Provide the (x, y) coordinate of the cell's center where the given text is located.  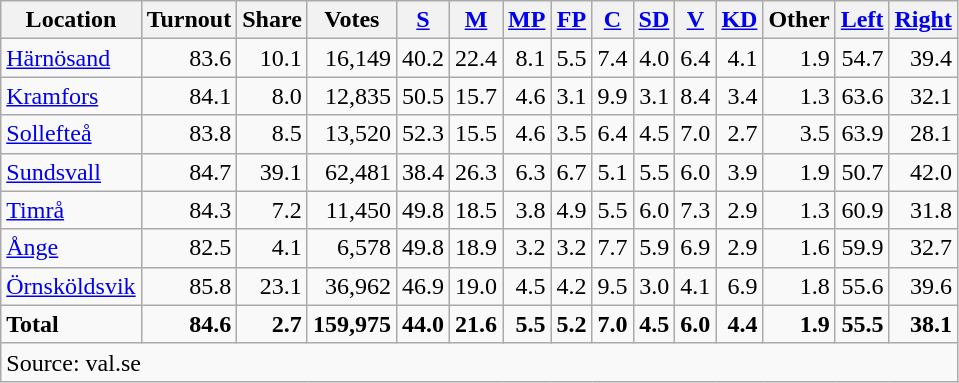
38.1 (923, 324)
Sollefteå (71, 134)
16,149 (352, 58)
1.8 (799, 286)
3.0 (654, 286)
44.0 (422, 324)
V (696, 20)
39.6 (923, 286)
FP (572, 20)
84.1 (189, 96)
31.8 (923, 210)
Location (71, 20)
Ånge (71, 248)
SD (654, 20)
KD (740, 20)
7.4 (612, 58)
55.5 (862, 324)
12,835 (352, 96)
Kramfors (71, 96)
36,962 (352, 286)
5.2 (572, 324)
Left (862, 20)
39.4 (923, 58)
8.0 (272, 96)
10.1 (272, 58)
40.2 (422, 58)
11,450 (352, 210)
Share (272, 20)
85.8 (189, 286)
7.2 (272, 210)
59.9 (862, 248)
Source: val.se (480, 362)
7.3 (696, 210)
84.6 (189, 324)
18.9 (476, 248)
19.0 (476, 286)
Timrå (71, 210)
18.5 (476, 210)
50.7 (862, 172)
Votes (352, 20)
3.9 (740, 172)
9.9 (612, 96)
42.0 (923, 172)
63.9 (862, 134)
13,520 (352, 134)
26.3 (476, 172)
84.3 (189, 210)
62,481 (352, 172)
6.3 (527, 172)
S (422, 20)
M (476, 20)
60.9 (862, 210)
46.9 (422, 286)
1.6 (799, 248)
3.8 (527, 210)
32.1 (923, 96)
23.1 (272, 286)
MP (527, 20)
Other (799, 20)
Sundsvall (71, 172)
Right (923, 20)
4.4 (740, 324)
6,578 (352, 248)
5.9 (654, 248)
4.0 (654, 58)
82.5 (189, 248)
4.9 (572, 210)
15.7 (476, 96)
50.5 (422, 96)
22.4 (476, 58)
4.2 (572, 286)
32.7 (923, 248)
15.5 (476, 134)
8.1 (527, 58)
8.5 (272, 134)
Total (71, 324)
84.7 (189, 172)
Örnsköldsvik (71, 286)
3.4 (740, 96)
55.6 (862, 286)
C (612, 20)
Härnösand (71, 58)
54.7 (862, 58)
7.7 (612, 248)
83.6 (189, 58)
Turnout (189, 20)
8.4 (696, 96)
38.4 (422, 172)
63.6 (862, 96)
39.1 (272, 172)
28.1 (923, 134)
52.3 (422, 134)
83.8 (189, 134)
5.1 (612, 172)
21.6 (476, 324)
6.7 (572, 172)
9.5 (612, 286)
159,975 (352, 324)
